Search for the cell housing the specified text and yield its [x, y] center coordinate. 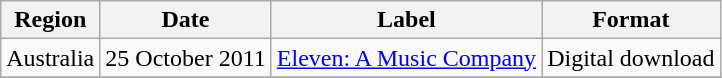
Australia [50, 58]
25 October 2011 [186, 58]
Label [406, 20]
Date [186, 20]
Eleven: A Music Company [406, 58]
Region [50, 20]
Digital download [631, 58]
Format [631, 20]
